Return [X, Y] of the center of cell containing provided text 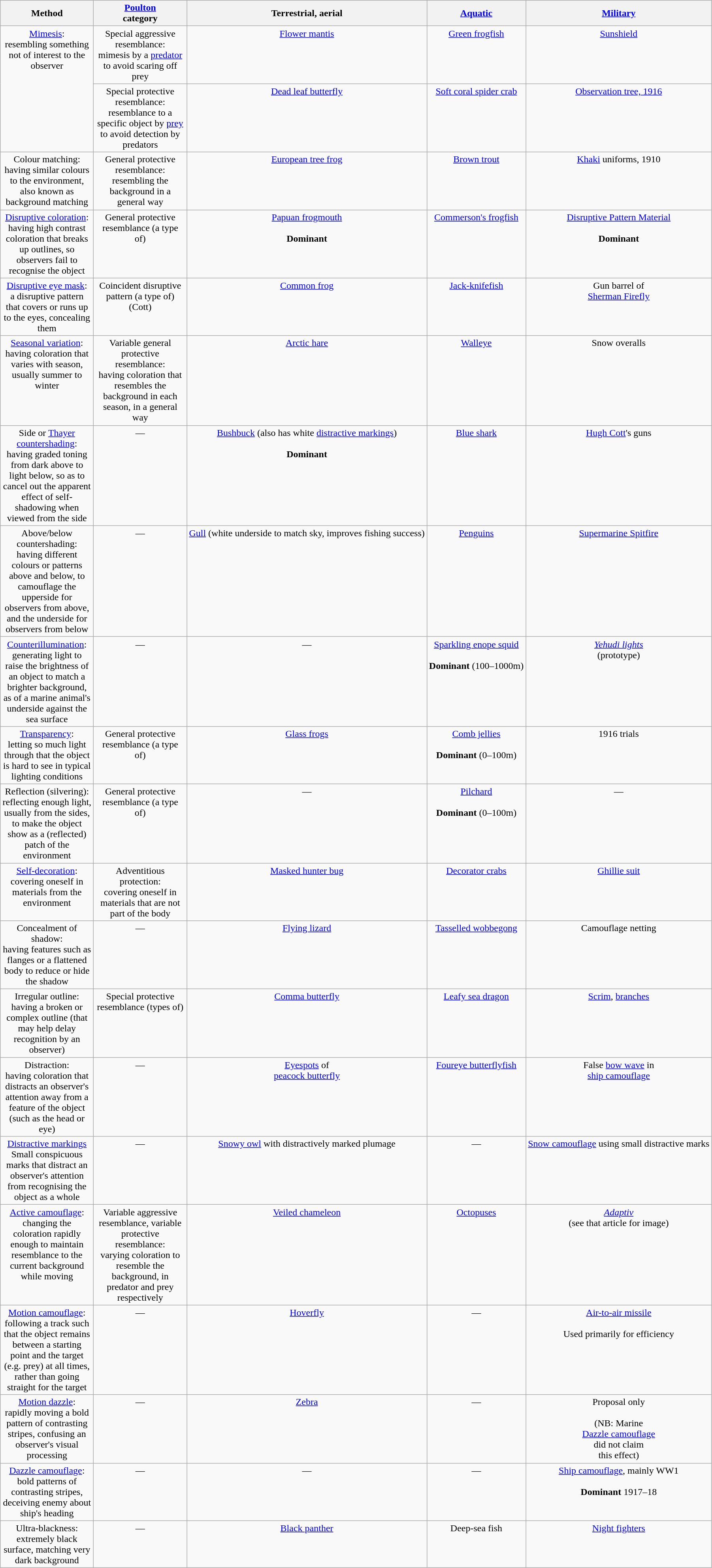
Hoverfly [307, 1350]
Colour matching:having similar colours to the environment, also known as background matching [47, 181]
Walleye [476, 381]
Hugh Cott's guns [619, 475]
Gun barrel ofSherman Firefly [619, 307]
Gull (white underside to match sky, improves fishing success) [307, 581]
Ship camouflage, mainly WW1Dominant 1917–18 [619, 1492]
Distractive markingsSmall conspicuous marks that distract an observer's attention from recognising the object as a whole [47, 1170]
Air-to-air missileUsed primarily for efficiency [619, 1350]
Concealment of shadow:having features such as flanges or a flattened body to reduce or hide the shadow [47, 955]
Snowy owl with distractively marked plumage [307, 1170]
Common frog [307, 307]
Adaptiv(see that article for image) [619, 1255]
General protective resemblance:resembling the background in a general way [140, 181]
Eyespots ofpeacock butterfly [307, 1097]
Deep-sea fish [476, 1544]
Papuan frogmouthDominant [307, 244]
Black panther [307, 1544]
Self-decoration:covering oneself in materials from the environment [47, 892]
Coincident disruptive pattern (a type of) (Cott) [140, 307]
Flying lizard [307, 955]
Method [47, 13]
Poultoncategory [140, 13]
Blue shark [476, 475]
Variable general protective resemblance:having coloration that resembles the background in each season, in a general way [140, 381]
Disruptive eye mask:a disruptive pattern that covers or runs up to the eyes, concealing them [47, 307]
Disruptive Pattern MaterialDominant [619, 244]
Zebra [307, 1429]
PilchardDominant (0–100m) [476, 823]
Terrestrial, aerial [307, 13]
Snow camouflage using small distractive marks [619, 1170]
Yehudi lights(prototype) [619, 682]
Flower mantis [307, 55]
Adventitious protection:covering oneself in materials that are not part of the body [140, 892]
Green frogfish [476, 55]
Dead leaf butterfly [307, 118]
Tasselled wobbegong [476, 955]
1916 trials [619, 755]
Foureye butterflyfish [476, 1097]
Supermarine Spitfire [619, 581]
Irregular outline:having a broken or complex outline (that may help delay recognition by an observer) [47, 1023]
European tree frog [307, 181]
Ultra-blackness:extremely black surface, matching very dark background [47, 1544]
Motion dazzle:rapidly moving a bold pattern of contrasting stripes, confusing an observer's visual processing [47, 1429]
Comb jelliesDominant (0–100m) [476, 755]
Special protective resemblance:resemblance to a specific object by prey to avoid detection by predators [140, 118]
Aquatic [476, 13]
Arctic hare [307, 381]
Seasonal variation:having coloration that varies with season, usually summer to winter [47, 381]
Masked hunter bug [307, 892]
Transparency:letting so much light through that the object is hard to see in typical lighting conditions [47, 755]
Proposal only(NB: MarineDazzle camouflagedid not claimthis effect) [619, 1429]
Disruptive coloration:having high contrast coloration that breaks up outlines, so observers fail to recognise the object [47, 244]
Soft coral spider crab [476, 118]
Observation tree, 1916 [619, 118]
Distraction:having coloration that distracts an observer's attention away from a feature of the object (such as the head or eye) [47, 1097]
Glass frogs [307, 755]
Military [619, 13]
Jack-knifefish [476, 307]
Khaki uniforms, 1910 [619, 181]
Decorator crabs [476, 892]
False bow wave inship camouflage [619, 1097]
Snow overalls [619, 381]
Sunshield [619, 55]
Sparkling enope squidDominant (100–1000m) [476, 682]
Octopuses [476, 1255]
Leafy sea dragon [476, 1023]
Penguins [476, 581]
Commerson's frogfish [476, 244]
Active camouflage:changing the coloration rapidly enough to maintain resemblance to the current background while moving [47, 1255]
Scrim, branches [619, 1023]
Comma butterfly [307, 1023]
Special aggressive resemblance:mimesis by a predator to avoid scaring off prey [140, 55]
Camouflage netting [619, 955]
Night fighters [619, 1544]
Reflection (silvering):reflecting enough light, usually from the sides, to make the object show as a (reflected) patch of the environment [47, 823]
Veiled chameleon [307, 1255]
Mimesis:resembling something not of interest to the observer [47, 89]
Dazzle camouflage:bold patterns of contrasting stripes, deceiving enemy about ship's heading [47, 1492]
Ghillie suit [619, 892]
Special protective resemblance (types of) [140, 1023]
Bushbuck (also has white distractive markings)Dominant [307, 475]
Variable aggressive resemblance, variable protective resemblance:varying coloration to resemble the background, in predator and prey respectively [140, 1255]
Brown trout [476, 181]
